Pinpoint the cell where the given text exists, returning its [X, Y] midpoint coordinate. 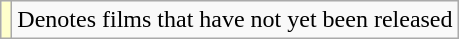
Denotes films that have not yet been released [235, 20]
